Capture the cell that displays the provided text and extract its [x, y] central coordinate. 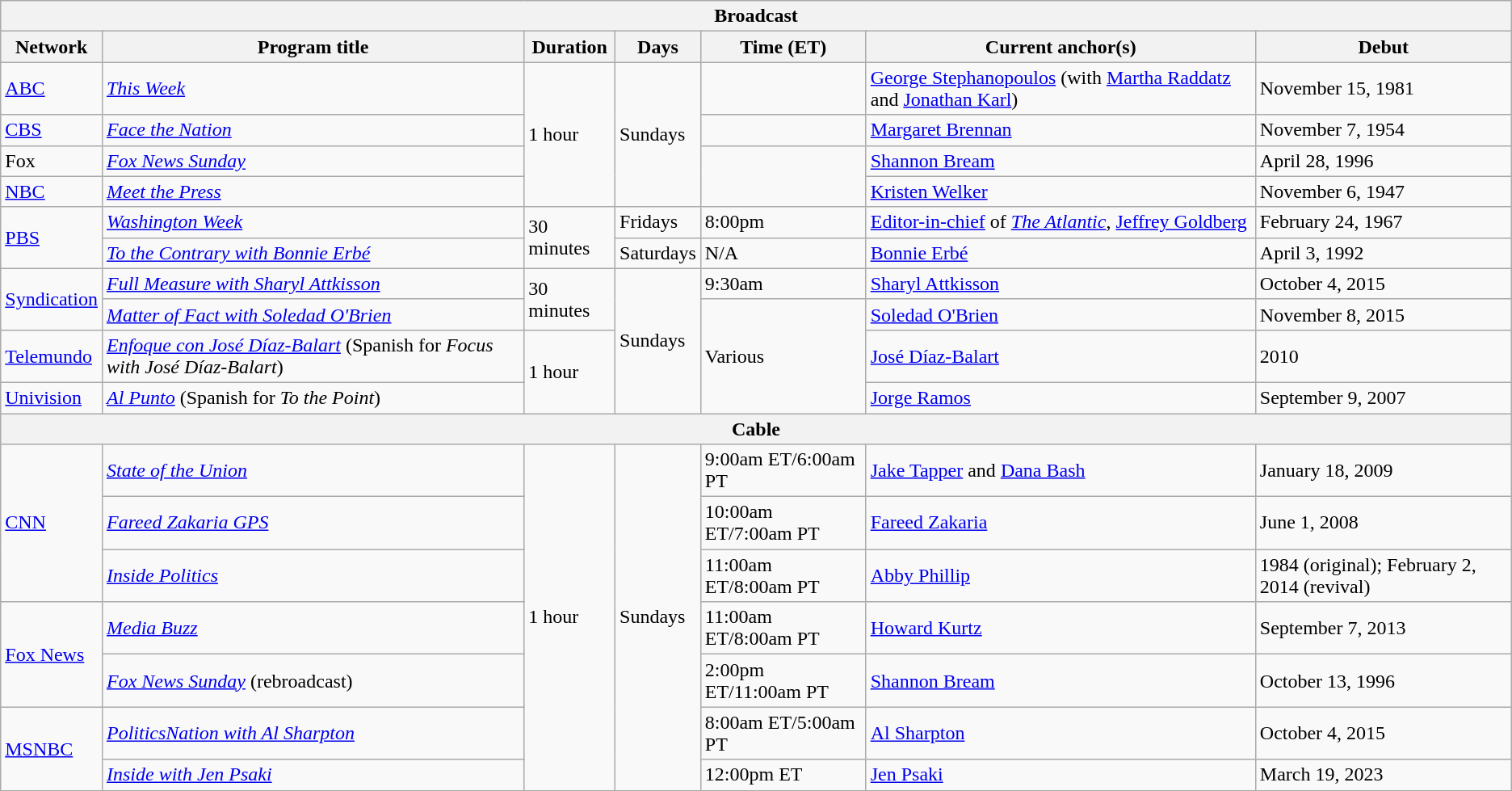
State of the Union [313, 470]
Cable [756, 429]
Days [658, 47]
November 15, 1981 [1383, 89]
Telemundo [52, 356]
Fareed Zakaria [1060, 524]
Inside with Jen Psaki [313, 775]
Debut [1383, 47]
Fridays [658, 222]
NBC [52, 191]
Bonnie Erbé [1060, 253]
Margaret Brennan [1060, 130]
Fox News Sunday (rebroadcast) [313, 680]
Editor-in-chief of The Atlantic, Jeffrey Goldberg [1060, 222]
Program title [313, 47]
Abby Phillip [1060, 575]
Jorge Ramos [1060, 398]
September 9, 2007 [1383, 398]
Syndication [52, 299]
Sharyl Attkisson [1060, 284]
September 7, 2013 [1383, 629]
George Stephanopoulos (with Martha Raddatz and Jonathan Karl) [1060, 89]
Jen Psaki [1060, 775]
Matter of Fact with Soledad O'Brien [313, 314]
Al Punto (Spanish for To the Point) [313, 398]
8:00am ET/5:00am PT [783, 734]
Saturdays [658, 253]
CNN [52, 524]
PoliticsNation with Al Sharpton [313, 734]
Washington Week [313, 222]
Face the Nation [313, 130]
2010 [1383, 356]
MSNBC [52, 748]
Jake Tapper and Dana Bash [1060, 470]
March 19, 2023 [1383, 775]
November 6, 1947 [1383, 191]
Inside Politics [313, 575]
Fox News Sunday [313, 161]
January 18, 2009 [1383, 470]
April 28, 1996 [1383, 161]
Soledad O'Brien [1060, 314]
November 7, 1954 [1383, 130]
9:00am ET/6:00am PT [783, 470]
Time (ET) [783, 47]
February 24, 1967 [1383, 222]
ABC [52, 89]
N/A [783, 253]
Al Sharpton [1060, 734]
Fox [52, 161]
Fareed Zakaria GPS [313, 524]
Fox News [52, 654]
Current anchor(s) [1060, 47]
10:00am ET/7:00am PT [783, 524]
2:00pm ET/11:00am PT [783, 680]
Network [52, 47]
1984 (original); February 2, 2014 (revival) [1383, 575]
Enfoque con José Díaz-Balart (Spanish for Focus with José Díaz-Balart) [313, 356]
PBS [52, 238]
12:00pm ET [783, 775]
This Week [313, 89]
9:30am [783, 284]
8:00pm [783, 222]
June 1, 2008 [1383, 524]
November 8, 2015 [1383, 314]
Meet the Press [313, 191]
Duration [570, 47]
Kristen Welker [1060, 191]
CBS [52, 130]
Broadcast [756, 16]
Various [783, 356]
Howard Kurtz [1060, 629]
April 3, 1992 [1383, 253]
Full Measure with Sharyl Attkisson [313, 284]
October 13, 1996 [1383, 680]
José Díaz-Balart [1060, 356]
To the Contrary with Bonnie Erbé [313, 253]
Univision [52, 398]
Media Buzz [313, 629]
